Output the [X, Y] coordinate of the center of the cell containing the given text.  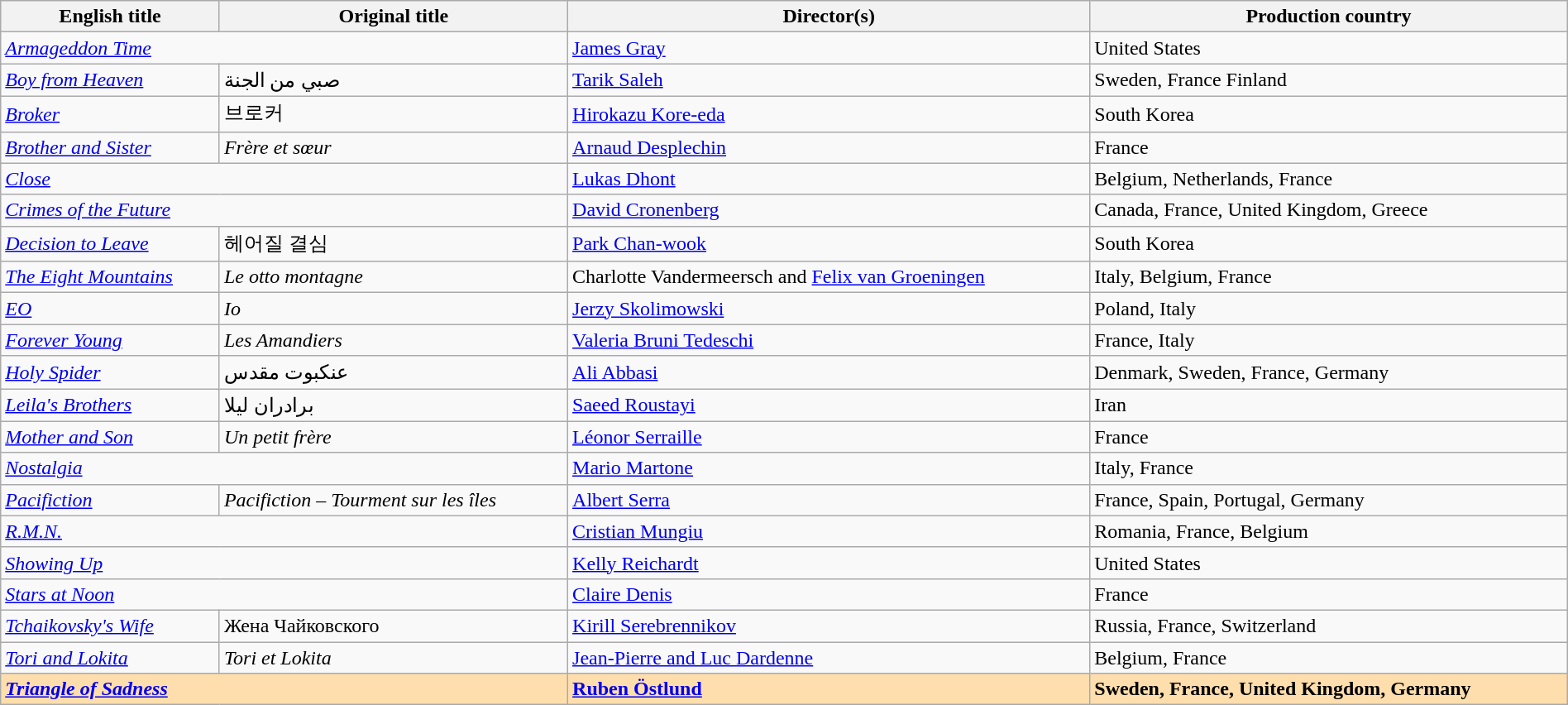
Romania, France, Belgium [1329, 531]
Tchaikovsky's Wife [111, 626]
Cristian Mungiu [829, 531]
Brother and Sister [111, 147]
Leila's Brothers [111, 405]
Léonor Serraille [829, 437]
Tarik Saleh [829, 80]
برادران لیلا [394, 405]
صبي من الجنة [394, 80]
Italy, Belgium, France [1329, 277]
Crimes of the Future [284, 210]
브로커 [394, 114]
Valeria Bruni Tedeschi [829, 340]
Жена Чайковского [394, 626]
Pacifiction [111, 500]
James Gray [829, 48]
Russia, France, Switzerland [1329, 626]
R.M.N. [284, 531]
Canada, France, United Kingdom, Greece [1329, 210]
Forever Young [111, 340]
Holy Spider [111, 372]
Italy, France [1329, 468]
Le otto montagne [394, 277]
Belgium, Netherlands, France [1329, 179]
David Cronenberg [829, 210]
Albert Serra [829, 500]
France, Spain, Portugal, Germany [1329, 500]
Broker [111, 114]
Production country [1329, 17]
Jerzy Skolimowski [829, 309]
Poland, Italy [1329, 309]
Charlotte Vandermeersch and Felix van Groeningen [829, 277]
Pacifiction – Tourment sur les îles [394, 500]
Original title [394, 17]
Close [284, 179]
Mario Martone [829, 468]
Armageddon Time [284, 48]
Saeed Roustayi [829, 405]
Io [394, 309]
Mother and Son [111, 437]
Triangle of Sadness [284, 689]
Un petit frère [394, 437]
EO [111, 309]
Park Chan-wook [829, 243]
Director(s) [829, 17]
Denmark, Sweden, France, Germany [1329, 372]
Lukas Dhont [829, 179]
Showing Up [284, 563]
Decision to Leave [111, 243]
Nostalgia [284, 468]
헤어질 결심 [394, 243]
Kelly Reichardt [829, 563]
Tori et Lokita [394, 658]
Frère et sœur [394, 147]
Arnaud Desplechin [829, 147]
Kirill Serebrennikov [829, 626]
Tori and Lokita [111, 658]
Jean-Pierre and Luc Dardenne [829, 658]
عنکبوت مقدس [394, 372]
Sweden, France Finland [1329, 80]
Belgium, France [1329, 658]
Stars at Noon [284, 594]
France, Italy [1329, 340]
Claire Denis [829, 594]
The Eight Mountains [111, 277]
Ali Abbasi [829, 372]
Les Amandiers [394, 340]
Iran [1329, 405]
Hirokazu Kore-eda [829, 114]
Sweden, France, United Kingdom, Germany [1329, 689]
Ruben Östlund [829, 689]
Boy from Heaven [111, 80]
English title [111, 17]
